Scan for the cell matching the given text and deliver its (X, Y) coordinate at center. 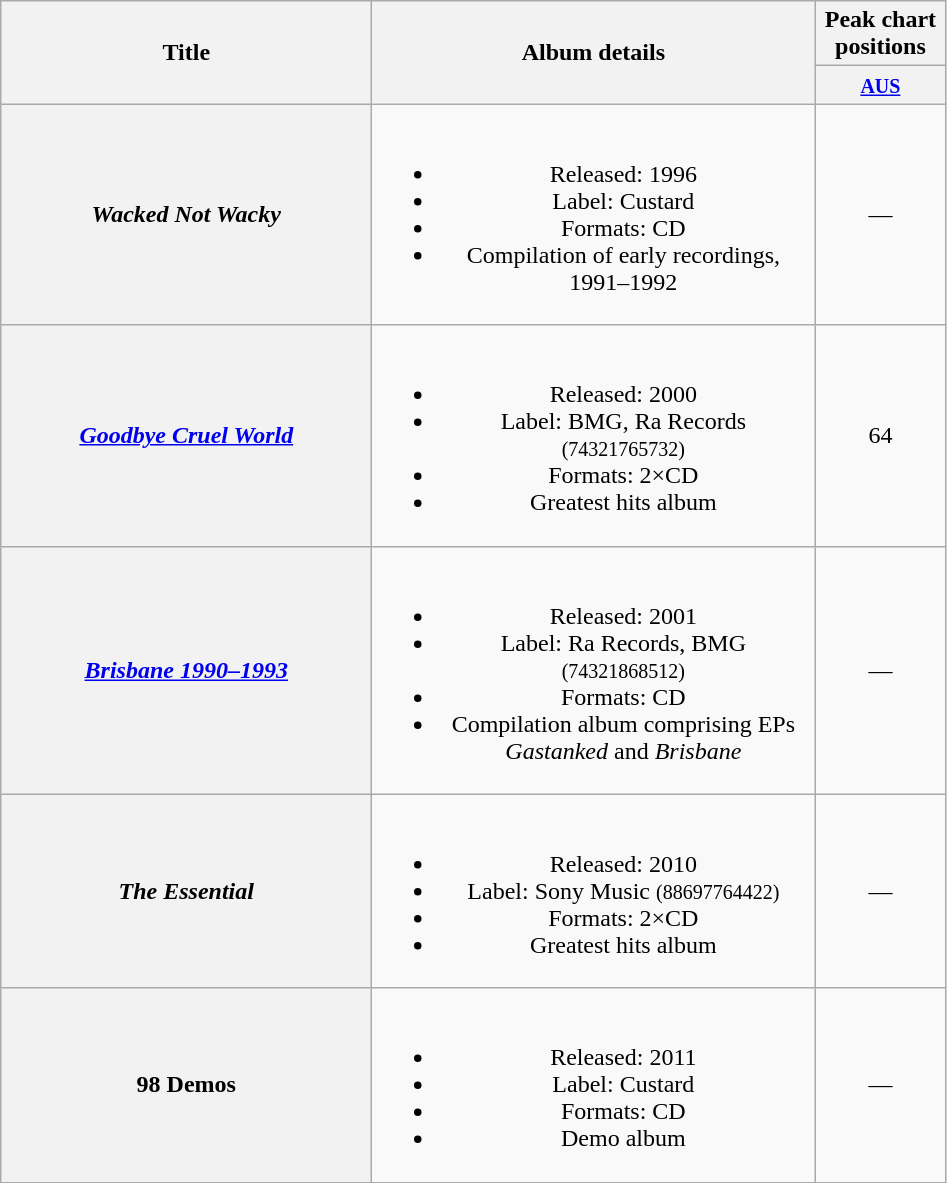
Goodbye Cruel World (186, 436)
Brisbane 1990–1993 (186, 670)
Released: 2001Label: Ra Records, BMG (74321868512)Formats: CDCompilation album comprising EPs Gastanked and Brisbane (594, 670)
Album details (594, 52)
98 Demos (186, 1085)
Released: 2000Label: BMG, Ra Records (74321765732)Formats: 2×CDGreatest hits album (594, 436)
Peak chartpositions (880, 34)
The Essential (186, 891)
Released: 2011Label: CustardFormats: CDDemo album (594, 1085)
Title (186, 52)
AUS (880, 85)
Released: 2010Label: Sony Music (88697764422)Formats: 2×CDGreatest hits album (594, 891)
64 (880, 436)
Released: 1996Label: CustardFormats: CDCompilation of early recordings, 1991–1992 (594, 214)
Wacked Not Wacky (186, 214)
